Pinpoint the cell where the given text exists, returning its (X, Y) midpoint coordinate. 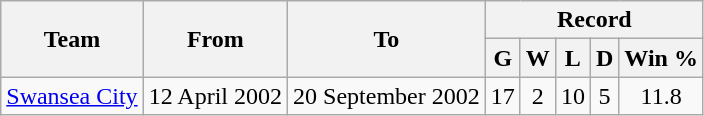
Record (594, 20)
G (502, 58)
11.8 (662, 96)
D (604, 58)
20 September 2002 (387, 96)
W (538, 58)
12 April 2002 (215, 96)
10 (572, 96)
5 (604, 96)
L (572, 58)
Win % (662, 58)
2 (538, 96)
Team (72, 39)
To (387, 39)
17 (502, 96)
From (215, 39)
Swansea City (72, 96)
